Return [x, y] of the center of cell containing provided text 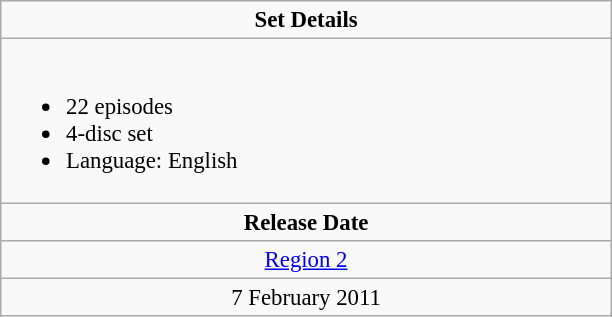
22 episodes4-disc setLanguage: English [306, 121]
Set Details [306, 20]
7 February 2011 [306, 297]
Release Date [306, 222]
Region 2 [306, 259]
